Capture the cell that displays the provided text and extract its [x, y] central coordinate. 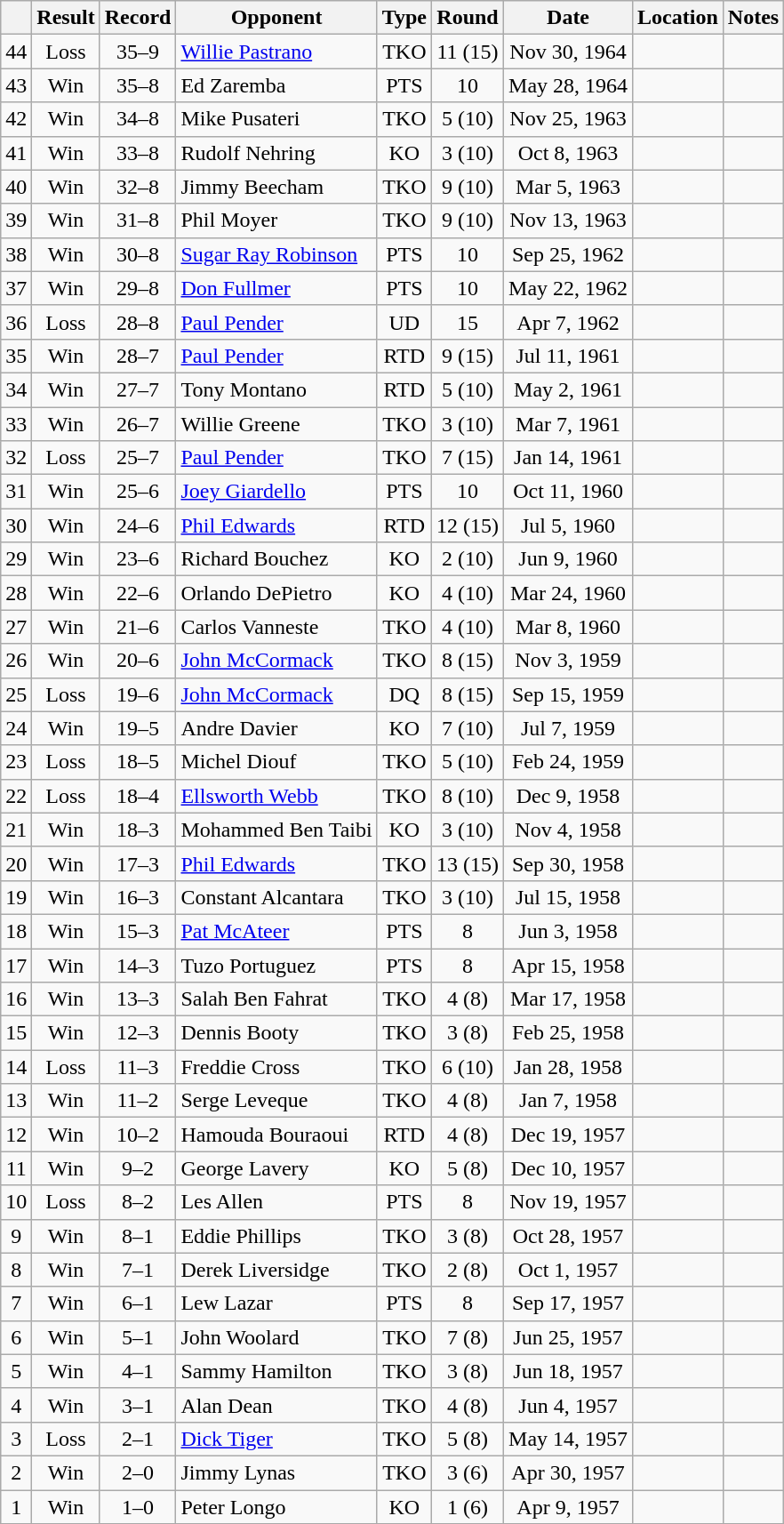
Date [569, 18]
Oct 8, 1963 [569, 153]
Nov 19, 1957 [569, 1202]
32 [16, 458]
Nov 4, 1958 [569, 830]
21 [16, 830]
17 [16, 965]
34 [16, 389]
2–0 [138, 1472]
9 (15) [468, 356]
Apr 30, 1957 [569, 1472]
2 (10) [468, 559]
6 [16, 1337]
Nov 13, 1963 [569, 221]
Jun 4, 1957 [569, 1405]
Jimmy Lynas [276, 1472]
36 [16, 322]
Feb 25, 1958 [569, 1033]
18–3 [138, 830]
24 [16, 728]
Hamouda Bouraoui [276, 1135]
Mohammed Ben Taibi [276, 830]
21–6 [138, 627]
Dec 19, 1957 [569, 1135]
Sep 17, 1957 [569, 1303]
Willie Greene [276, 424]
1–0 [138, 1507]
Tuzo Portuguez [276, 965]
8 (10) [468, 796]
May 2, 1961 [569, 389]
6 (10) [468, 1067]
16–3 [138, 897]
7–1 [138, 1270]
Apr 15, 1958 [569, 965]
7 (15) [468, 458]
John Woolard [276, 1337]
Ellsworth Webb [276, 796]
May 14, 1957 [569, 1439]
Ed Zaremba [276, 85]
24–6 [138, 525]
May 22, 1962 [569, 288]
29 [16, 559]
Jun 9, 1960 [569, 559]
26 [16, 661]
35 [16, 356]
Phil Moyer [276, 221]
Lew Lazar [276, 1303]
Derek Liversidge [276, 1270]
Dec 10, 1957 [569, 1168]
Mar 8, 1960 [569, 627]
20 [16, 863]
12–3 [138, 1033]
Sep 15, 1959 [569, 694]
Dec 9, 1958 [569, 796]
Jul 15, 1958 [569, 897]
4–1 [138, 1371]
18 [16, 931]
12 [16, 1135]
4 [16, 1405]
Jun 25, 1957 [569, 1337]
18–4 [138, 796]
Sammy Hamilton [276, 1371]
Salah Ben Fahrat [276, 999]
Jun 3, 1958 [569, 931]
Freddie Cross [276, 1067]
22 [16, 796]
Record [138, 18]
9 [16, 1236]
Jul 11, 1961 [569, 356]
1 [16, 1507]
Pat McAteer [276, 931]
Jul 5, 1960 [569, 525]
29–8 [138, 288]
9–2 [138, 1168]
Mar 5, 1963 [569, 187]
Carlos Vanneste [276, 627]
13 [16, 1101]
Oct 11, 1960 [569, 492]
27 [16, 627]
Rudolf Nehring [276, 153]
May 28, 1964 [569, 85]
Notes [753, 18]
19–6 [138, 694]
32–8 [138, 187]
19–5 [138, 728]
16 [16, 999]
18–5 [138, 762]
Nov 3, 1959 [569, 661]
Type [404, 18]
14–3 [138, 965]
27–7 [138, 389]
28 [16, 593]
30 [16, 525]
7 (10) [468, 728]
2–1 [138, 1439]
Nov 25, 1963 [569, 119]
41 [16, 153]
Feb 24, 1959 [569, 762]
33 [16, 424]
Dennis Booty [276, 1033]
Sep 25, 1962 [569, 254]
35–9 [138, 52]
28–7 [138, 356]
5–1 [138, 1337]
30–8 [138, 254]
10–2 [138, 1135]
31 [16, 492]
26–7 [138, 424]
Eddie Phillips [276, 1236]
DQ [404, 694]
28–8 [138, 322]
25–6 [138, 492]
Tony Montano [276, 389]
5 [16, 1371]
35–8 [138, 85]
Jan 28, 1958 [569, 1067]
Michel Diouf [276, 762]
11 (15) [468, 52]
1 (6) [468, 1507]
George Lavery [276, 1168]
Dick Tiger [276, 1439]
Mar 7, 1961 [569, 424]
40 [16, 187]
Constant Alcantara [276, 897]
38 [16, 254]
12 (15) [468, 525]
2 (8) [468, 1270]
Les Allen [276, 1202]
Oct 1, 1957 [569, 1270]
Location [678, 18]
3 (6) [468, 1472]
11–2 [138, 1101]
42 [16, 119]
Mar 24, 1960 [569, 593]
14 [16, 1067]
Opponent [276, 18]
17–3 [138, 863]
Willie Pastrano [276, 52]
UD [404, 322]
43 [16, 85]
Don Fullmer [276, 288]
7 (8) [468, 1337]
Andre Davier [276, 728]
Jan 7, 1958 [569, 1101]
15–3 [138, 931]
7 [16, 1303]
Jan 14, 1961 [569, 458]
Apr 7, 1962 [569, 322]
44 [16, 52]
Jun 18, 1957 [569, 1371]
2 [16, 1472]
Peter Longo [276, 1507]
Sep 30, 1958 [569, 863]
13–3 [138, 999]
19 [16, 897]
Jimmy Beecham [276, 187]
Mar 17, 1958 [569, 999]
Oct 28, 1957 [569, 1236]
Mike Pusateri [276, 119]
8–1 [138, 1236]
Result [66, 18]
Alan Dean [276, 1405]
20–6 [138, 661]
3–1 [138, 1405]
25–7 [138, 458]
33–8 [138, 153]
37 [16, 288]
25 [16, 694]
8–2 [138, 1202]
Richard Bouchez [276, 559]
Orlando DePietro [276, 593]
Sugar Ray Robinson [276, 254]
31–8 [138, 221]
23 [16, 762]
Joey Giardello [276, 492]
34–8 [138, 119]
3 [16, 1439]
Jul 7, 1959 [569, 728]
Apr 9, 1957 [569, 1507]
Round [468, 18]
23–6 [138, 559]
Serge Leveque [276, 1101]
13 (15) [468, 863]
22–6 [138, 593]
11 [16, 1168]
Nov 30, 1964 [569, 52]
39 [16, 221]
6–1 [138, 1303]
11–3 [138, 1067]
